Detect which cell encompasses the target text, then output its [X, Y] center coordinate. 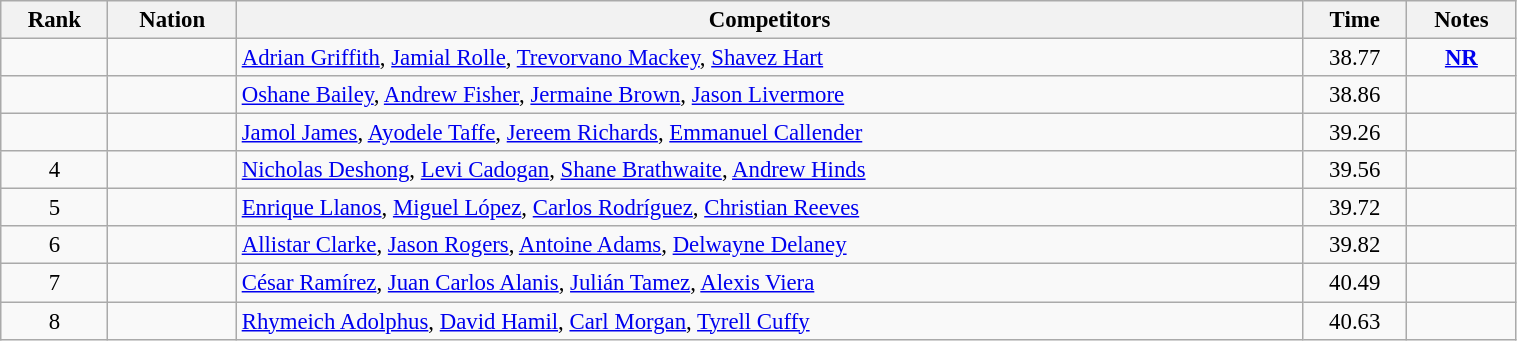
38.86 [1355, 95]
Adrian Griffith, Jamial Rolle, Trevorvano Mackey, Shavez Hart [769, 58]
Competitors [769, 20]
Allistar Clarke, Jason Rogers, Antoine Adams, Delwayne Delaney [769, 245]
39.72 [1355, 208]
Nation [172, 20]
Enrique Llanos, Miguel López, Carlos Rodríguez, Christian Reeves [769, 208]
Oshane Bailey, Andrew Fisher, Jermaine Brown, Jason Livermore [769, 95]
39.82 [1355, 245]
Notes [1462, 20]
Time [1355, 20]
César Ramírez, Juan Carlos Alanis, Julián Tamez, Alexis Viera [769, 283]
NR [1462, 58]
8 [54, 321]
40.63 [1355, 321]
39.26 [1355, 133]
Rank [54, 20]
4 [54, 170]
40.49 [1355, 283]
Rhymeich Adolphus, David Hamil, Carl Morgan, Tyrell Cuffy [769, 321]
Nicholas Deshong, Levi Cadogan, Shane Brathwaite, Andrew Hinds [769, 170]
5 [54, 208]
7 [54, 283]
38.77 [1355, 58]
6 [54, 245]
Jamol James, Ayodele Taffe, Jereem Richards, Emmanuel Callender [769, 133]
39.56 [1355, 170]
